Search for the cell housing the specified text and yield its [X, Y] center coordinate. 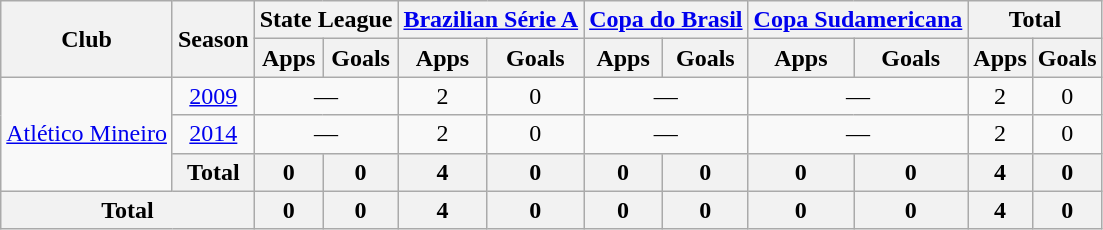
2009 [213, 96]
Club [87, 39]
State League [326, 20]
Brazilian Série A [491, 20]
Copa Sudamericana [858, 20]
2014 [213, 134]
Copa do Brasil [666, 20]
Season [213, 39]
Atlético Mineiro [87, 134]
